Pinpoint the cell where the given text exists, returning its (x, y) midpoint coordinate. 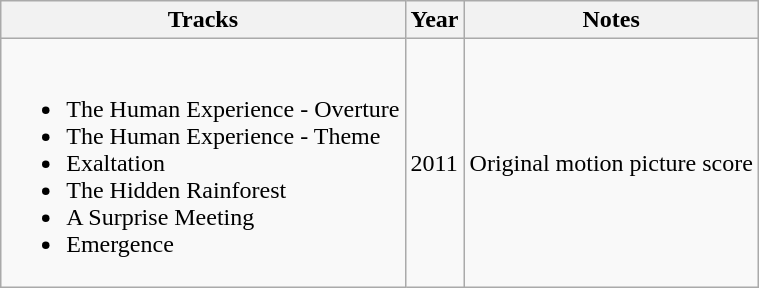
Notes (611, 20)
Tracks (203, 20)
2011 (434, 163)
Original motion picture score (611, 163)
Year (434, 20)
The Human Experience - OvertureThe Human Experience - ThemeExaltationThe Hidden RainforestA Surprise MeetingEmergence (203, 163)
